Determine the (X, Y) coordinate at the center of the cell enclosing the given text.  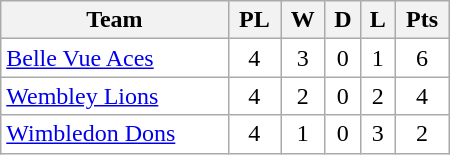
6 (422, 58)
W (303, 20)
D (343, 20)
Team (114, 20)
L (378, 20)
PL (254, 20)
Belle Vue Aces (114, 58)
Wimbledon Dons (114, 134)
Wembley Lions (114, 96)
Pts (422, 20)
